Return [X, Y] of the center of cell containing provided text 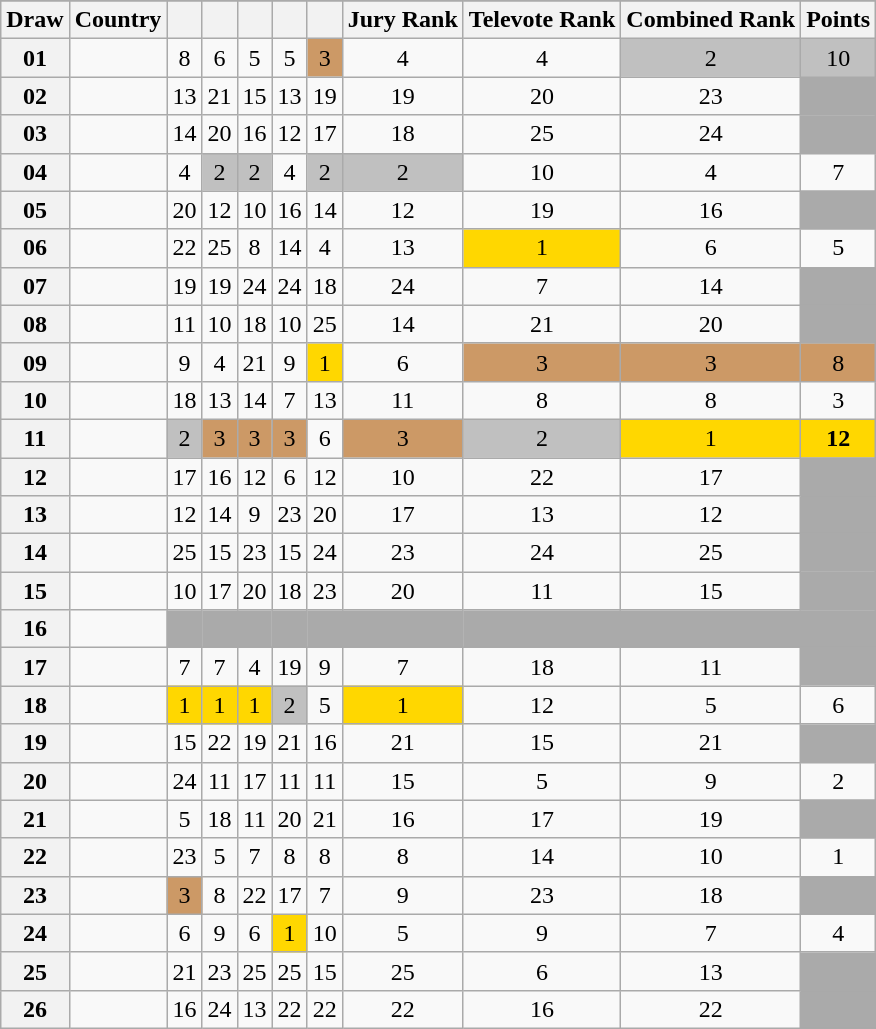
Jury Rank [402, 20]
09 [35, 362]
Draw [35, 20]
03 [35, 134]
Country [118, 20]
05 [35, 210]
Televote Rank [542, 20]
02 [35, 96]
26 [35, 1009]
06 [35, 248]
07 [35, 286]
Points [838, 20]
04 [35, 172]
01 [35, 58]
Combined Rank [711, 20]
08 [35, 324]
